Return the (X, Y) coordinate for the center point of the cell that contains the specified text.  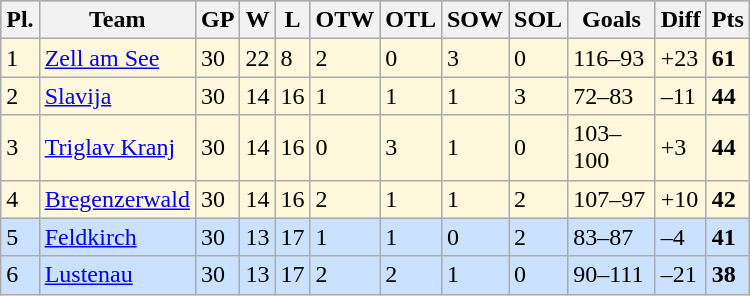
Feldkirch (117, 237)
Slavija (117, 96)
72–83 (612, 96)
+23 (680, 58)
Lustenau (117, 275)
Team (117, 20)
Goals (612, 20)
+3 (680, 148)
41 (728, 237)
61 (728, 58)
Triglav Kranj (117, 148)
SOW (474, 20)
+10 (680, 199)
8 (292, 58)
38 (728, 275)
42 (728, 199)
5 (20, 237)
Pts (728, 20)
SOL (538, 20)
6 (20, 275)
–11 (680, 96)
–21 (680, 275)
116–93 (612, 58)
GP (217, 20)
90–111 (612, 275)
4 (20, 199)
103–100 (612, 148)
83–87 (612, 237)
W (258, 20)
OTW (345, 20)
Zell am See (117, 58)
L (292, 20)
–4 (680, 237)
Diff (680, 20)
107–97 (612, 199)
Pl. (20, 20)
22 (258, 58)
Bregenzerwald (117, 199)
OTL (411, 20)
